Detect which cell encompasses the target text, then output its (x, y) center coordinate. 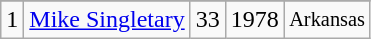
Arkansas (327, 20)
33 (208, 20)
1978 (254, 20)
Mike Singletary (107, 20)
1 (12, 20)
